Determine the (x, y) coordinate at the center of the cell enclosing the given text.  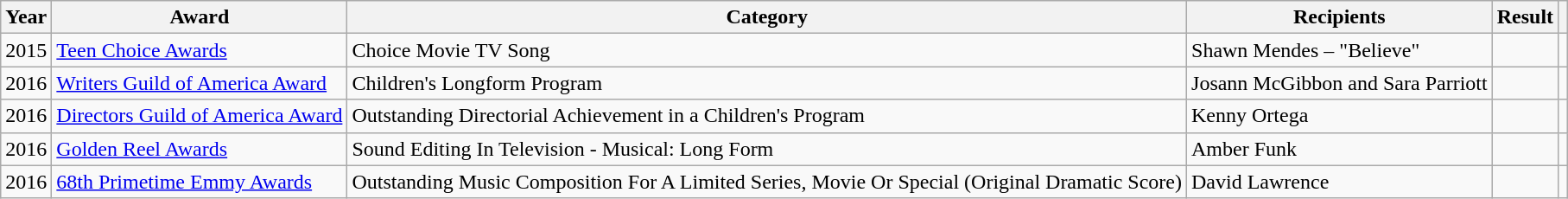
Writers Guild of America Award (200, 83)
Sound Editing In Television - Musical: Long Form (767, 149)
David Lawrence (1340, 182)
Year (26, 17)
Teen Choice Awards (200, 50)
Golden Reel Awards (200, 149)
Amber Funk (1340, 149)
68th Primetime Emmy Awards (200, 182)
Outstanding Music Composition For A Limited Series, Movie Or Special (Original Dramatic Score) (767, 182)
Award (200, 17)
Directors Guild of America Award (200, 116)
Kenny Ortega (1340, 116)
Outstanding Directorial Achievement in a Children's Program (767, 116)
Category (767, 17)
2015 (26, 50)
Result (1525, 17)
Children's Longform Program (767, 83)
Recipients (1340, 17)
Josann McGibbon and Sara Parriott (1340, 83)
Choice Movie TV Song (767, 50)
Shawn Mendes – "Believe" (1340, 50)
